Return [x, y] of the center of cell containing provided text 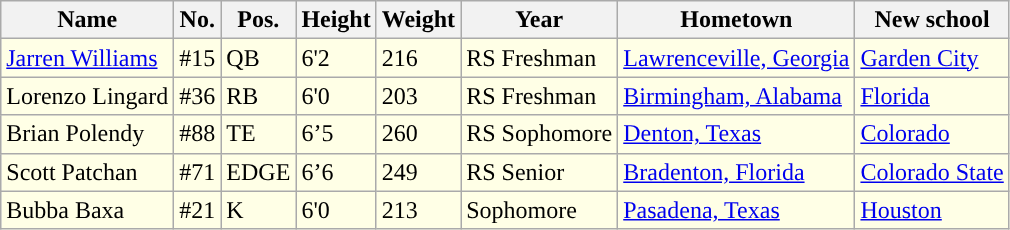
Hometown [736, 20]
6'2 [336, 58]
Bubba Baxa [88, 210]
Houston [932, 210]
Year [540, 20]
6’5 [336, 134]
Colorado State [932, 172]
Brian Polendy [88, 134]
#21 [198, 210]
249 [418, 172]
Pos. [258, 20]
6’6 [336, 172]
#15 [198, 58]
Name [88, 20]
#88 [198, 134]
RS Sophomore [540, 134]
Garden City [932, 58]
#71 [198, 172]
Jarren Williams [88, 58]
213 [418, 210]
RS Senior [540, 172]
Pasadena, Texas [736, 210]
Denton, Texas [736, 134]
216 [418, 58]
Weight [418, 20]
Sophomore [540, 210]
Bradenton, Florida [736, 172]
Height [336, 20]
Lawrenceville, Georgia [736, 58]
Colorado [932, 134]
203 [418, 96]
Lorenzo Lingard [88, 96]
EDGE [258, 172]
QB [258, 58]
No. [198, 20]
K [258, 210]
260 [418, 134]
Florida [932, 96]
Scott Patchan [88, 172]
#36 [198, 96]
Birmingham, Alabama [736, 96]
New school [932, 20]
TE [258, 134]
RB [258, 96]
